Find where the given text appears and provide that cell's center as [X, Y] coordinate. 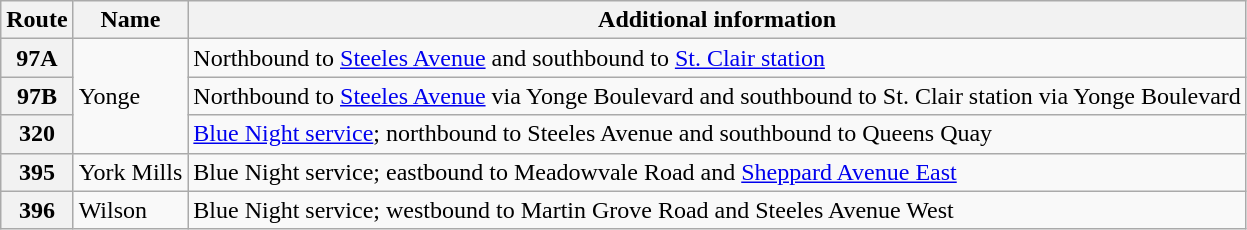
Name [130, 20]
Wilson [130, 210]
Yonge [130, 96]
Route [37, 20]
Blue Night service; westbound to Martin Grove Road and Steeles Avenue West [718, 210]
396 [37, 210]
320 [37, 134]
Blue Night service; northbound to Steeles Avenue and southbound to Queens Quay [718, 134]
395 [37, 172]
York Mills [130, 172]
97A [37, 58]
Additional information [718, 20]
Blue Night service; eastbound to Meadowvale Road and Sheppard Avenue East [718, 172]
97B [37, 96]
Northbound to Steeles Avenue via Yonge Boulevard and southbound to St. Clair station via Yonge Boulevard [718, 96]
Northbound to Steeles Avenue and southbound to St. Clair station [718, 58]
